Capture the cell that displays the provided text and extract its [X, Y] central coordinate. 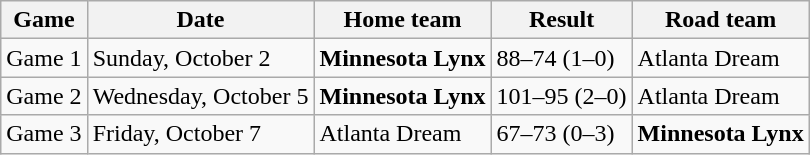
Game [44, 20]
Game 3 [44, 134]
Home team [402, 20]
Wednesday, October 5 [200, 96]
Sunday, October 2 [200, 58]
67–73 (0–3) [562, 134]
Game 2 [44, 96]
88–74 (1–0) [562, 58]
Date [200, 20]
Road team [720, 20]
Game 1 [44, 58]
101–95 (2–0) [562, 96]
Result [562, 20]
Friday, October 7 [200, 134]
